Output the [X, Y] coordinate of the center of the cell containing the given text.  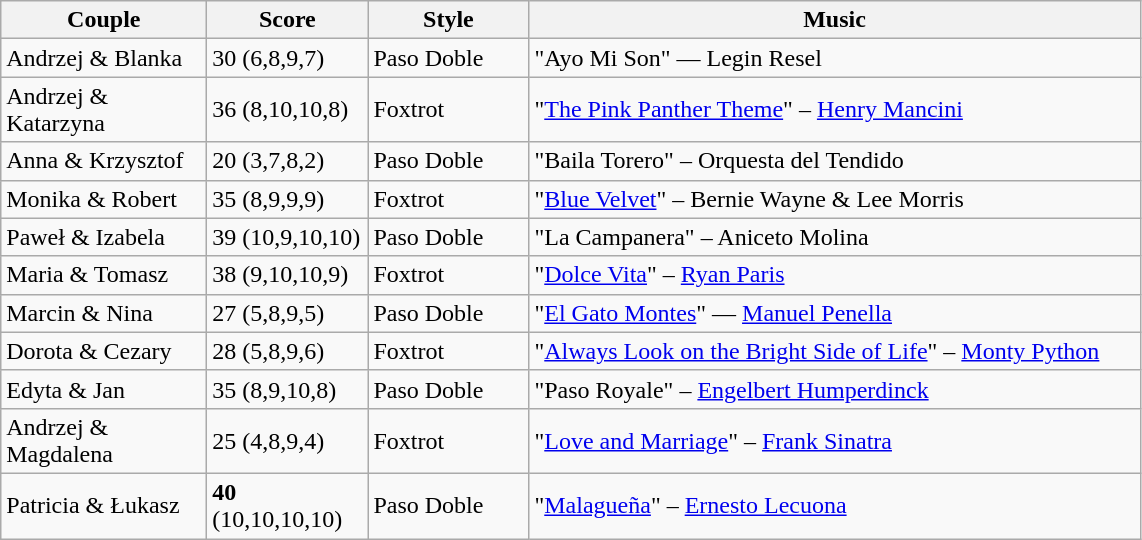
"La Campanera" – Aniceto Molina [834, 237]
25 (4,8,9,4) [288, 440]
Andrzej & Katarzyna [104, 110]
Anna & Krzysztof [104, 161]
Andrzej & Magdalena [104, 440]
Couple [104, 20]
39 (10,9,10,10) [288, 237]
Edyta & Jan [104, 389]
36 (8,10,10,8) [288, 110]
"Ayo Mi Son" — Legin Resel [834, 58]
28 (5,8,9,6) [288, 351]
"Baila Torero" – Orquesta del Tendido [834, 161]
"El Gato Montes" — Manuel Penella [834, 313]
35 (8,9,9,9) [288, 199]
Score [288, 20]
Andrzej & Blanka [104, 58]
40 (10,10,10,10) [288, 506]
Patricia & Łukasz [104, 506]
"The Pink Panther Theme" – Henry Mancini [834, 110]
"Malagueña" – Ernesto Lecuona [834, 506]
38 (9,10,10,9) [288, 275]
"Blue Velvet" – Bernie Wayne & Lee Morris [834, 199]
Dorota & Cezary [104, 351]
20 (3,7,8,2) [288, 161]
Maria & Tomasz [104, 275]
Monika & Robert [104, 199]
"Paso Royale" – Engelbert Humperdinck [834, 389]
Marcin & Nina [104, 313]
Paweł & Izabela [104, 237]
"Love and Marriage" – Frank Sinatra [834, 440]
27 (5,8,9,5) [288, 313]
"Always Look on the Bright Side of Life" – Monty Python [834, 351]
35 (8,9,10,8) [288, 389]
Style [448, 20]
30 (6,8,9,7) [288, 58]
Music [834, 20]
"Dolce Vita" – Ryan Paris [834, 275]
